Extract the (x, y) coordinate from the center of the cell holding the provided text.  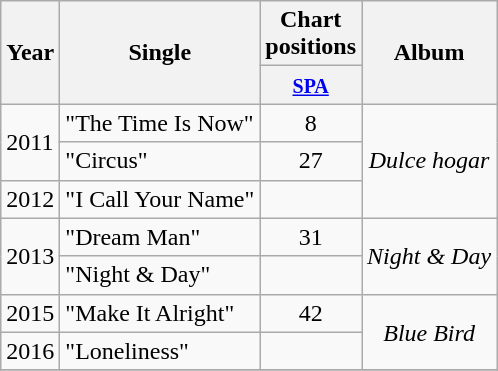
"I Call Your Name" (160, 199)
Album (430, 52)
2015 (30, 313)
27 (311, 161)
2011 (30, 142)
Dulce hogar (430, 161)
2013 (30, 256)
SPA (311, 85)
"Make It Alright" (160, 313)
8 (311, 123)
2012 (30, 199)
Night & Day (430, 256)
Year (30, 52)
31 (311, 237)
"Circus" (160, 161)
"Night & Day" (160, 275)
"The Time Is Now" (160, 123)
"Dream Man" (160, 237)
42 (311, 313)
2016 (30, 351)
Blue Bird (430, 332)
Single (160, 52)
Chart positions (311, 34)
"Loneliness" (160, 351)
